Pinpoint the cell where the given text exists, returning its (X, Y) midpoint coordinate. 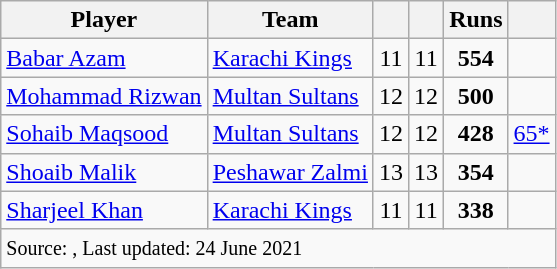
Sharjeel Khan (104, 210)
Peshawar Zalmi (290, 172)
Source: , Last updated: 24 June 2021 (278, 248)
Runs (476, 20)
Babar Azam (104, 58)
554 (476, 58)
Team (290, 20)
65* (532, 134)
338 (476, 210)
500 (476, 96)
Player (104, 20)
354 (476, 172)
428 (476, 134)
Mohammad Rizwan (104, 96)
Sohaib Maqsood (104, 134)
Shoaib Malik (104, 172)
